Provide the (x, y) coordinate of the cell's center where the given text is located.  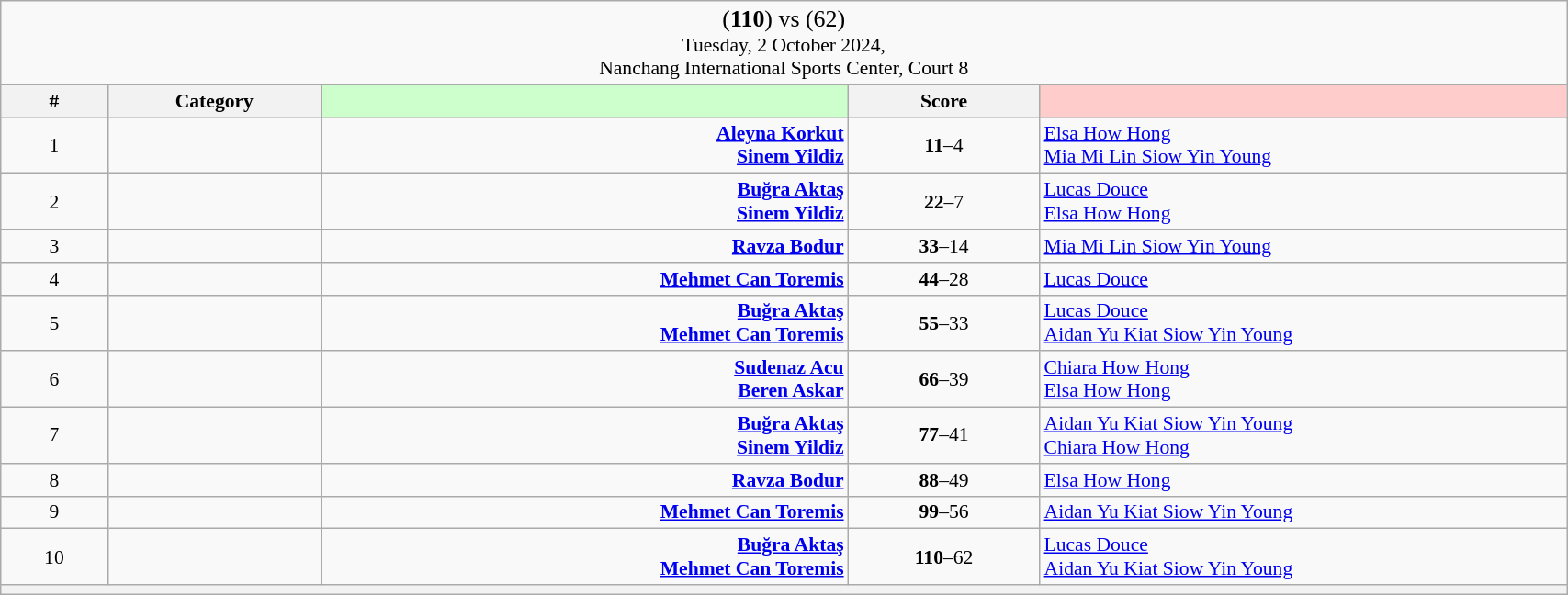
11–4 (944, 145)
22–7 (944, 202)
77–41 (944, 435)
110–62 (944, 556)
9 (54, 512)
2 (54, 202)
Mia Mi Lin Siow Yin Young (1303, 246)
Category (215, 101)
Elsa How Hong (1303, 480)
Sudenaz Acu Beren Askar (585, 380)
Elsa How Hong Mia Mi Lin Siow Yin Young (1303, 145)
3 (54, 246)
66–39 (944, 380)
33–14 (944, 246)
Chiara How Hong Elsa How Hong (1303, 380)
Lucas Douce (1303, 279)
Aidan Yu Kiat Siow Yin Young (1303, 512)
8 (54, 480)
4 (54, 279)
5 (54, 323)
6 (54, 380)
44–28 (944, 279)
99–56 (944, 512)
Aleyna Korkut Sinem Yildiz (585, 145)
Aidan Yu Kiat Siow Yin Young Chiara How Hong (1303, 435)
Lucas Douce Elsa How Hong (1303, 202)
(110) vs (62)Tuesday, 2 October 2024, Nanchang International Sports Center, Court 8 (784, 42)
88–49 (944, 480)
Score (944, 101)
10 (54, 556)
1 (54, 145)
7 (54, 435)
# (54, 101)
55–33 (944, 323)
